Provide the (x, y) coordinate of the cell's center where the given text is located.  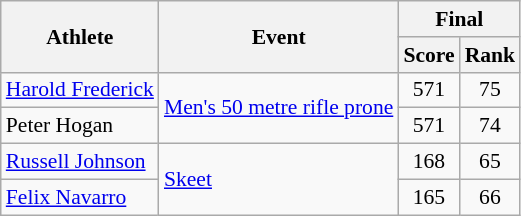
165 (428, 197)
Felix Navarro (80, 197)
Final (459, 19)
Rank (490, 55)
Men's 50 metre rifle prone (278, 108)
Skeet (278, 180)
Event (278, 36)
Russell Johnson (80, 162)
65 (490, 162)
Score (428, 55)
Peter Hogan (80, 126)
Harold Frederick (80, 90)
66 (490, 197)
168 (428, 162)
75 (490, 90)
Athlete (80, 36)
74 (490, 126)
